From the cell containing the given text, extract its center point as [X, Y] coordinate. 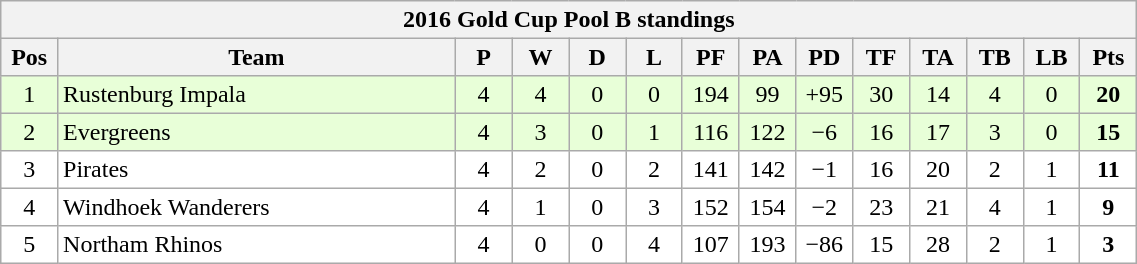
PA [768, 56]
Team [257, 56]
116 [710, 132]
23 [882, 206]
−6 [824, 132]
TF [882, 56]
107 [710, 244]
Pirates [257, 170]
TB [994, 56]
D [598, 56]
194 [710, 94]
9 [1108, 206]
5 [30, 244]
Windhoek Wanderers [257, 206]
P [484, 56]
L [654, 56]
14 [938, 94]
11 [1108, 170]
2016 Gold Cup Pool B standings [569, 20]
PD [824, 56]
TA [938, 56]
Pts [1108, 56]
28 [938, 244]
17 [938, 132]
30 [882, 94]
PF [710, 56]
Evergreens [257, 132]
193 [768, 244]
141 [710, 170]
154 [768, 206]
152 [710, 206]
Pos [30, 56]
W [540, 56]
−1 [824, 170]
122 [768, 132]
21 [938, 206]
−2 [824, 206]
Rustenburg Impala [257, 94]
LB [1052, 56]
Northam Rhinos [257, 244]
99 [768, 94]
+95 [824, 94]
−86 [824, 244]
142 [768, 170]
